For the text-containing cell, return its midpoint in (X, Y) coordinate format. 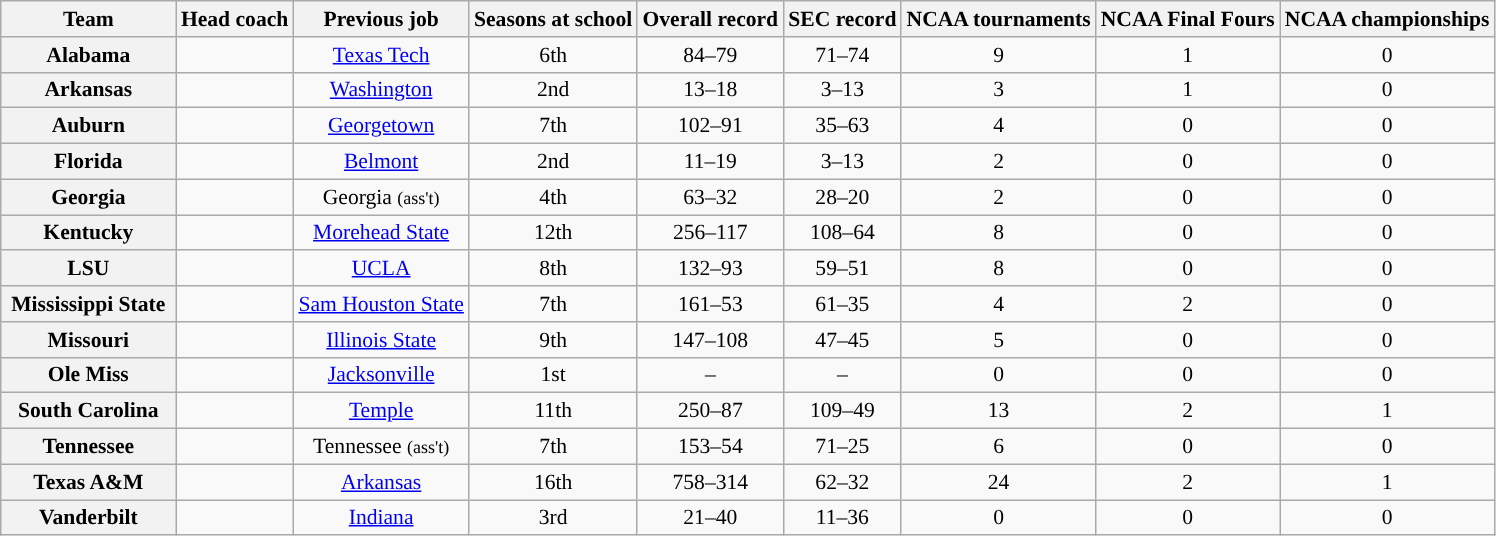
16th (553, 482)
Seasons at school (553, 19)
Alabama (88, 55)
13–18 (710, 90)
1st (553, 375)
28–20 (842, 197)
Georgetown (381, 126)
Ole Miss (88, 375)
4th (553, 197)
LSU (88, 269)
SEC record (842, 19)
Belmont (381, 162)
Indiana (381, 518)
Kentucky (88, 233)
250–87 (710, 411)
11th (553, 411)
6 (998, 447)
84–79 (710, 55)
Tennessee (88, 447)
71–25 (842, 447)
147–108 (710, 340)
9 (998, 55)
Illinois State (381, 340)
47–45 (842, 340)
758–314 (710, 482)
Missouri (88, 340)
71–74 (842, 55)
13 (998, 411)
UCLA (381, 269)
South Carolina (88, 411)
Mississippi State (88, 304)
161–53 (710, 304)
NCAA Final Fours (1188, 19)
NCAA tournaments (998, 19)
63–32 (710, 197)
Washington (381, 90)
62–32 (842, 482)
Texas Tech (381, 55)
Team (88, 19)
Jacksonville (381, 375)
Georgia (ass't) (381, 197)
11–36 (842, 518)
5 (998, 340)
6th (553, 55)
109–49 (842, 411)
NCAA championships (1388, 19)
3rd (553, 518)
61–35 (842, 304)
59–51 (842, 269)
11–19 (710, 162)
102–91 (710, 126)
24 (998, 482)
Tennessee (ass't) (381, 447)
9th (553, 340)
Morehead State (381, 233)
108–64 (842, 233)
3 (998, 90)
Overall record (710, 19)
35–63 (842, 126)
12th (553, 233)
Head coach (234, 19)
Temple (381, 411)
Georgia (88, 197)
256–117 (710, 233)
Auburn (88, 126)
Vanderbilt (88, 518)
21–40 (710, 518)
153–54 (710, 447)
Previous job (381, 19)
Texas A&M (88, 482)
132–93 (710, 269)
8th (553, 269)
Sam Houston State (381, 304)
Florida (88, 162)
